Extract the (X, Y) coordinate from the center of the cell holding the provided text.  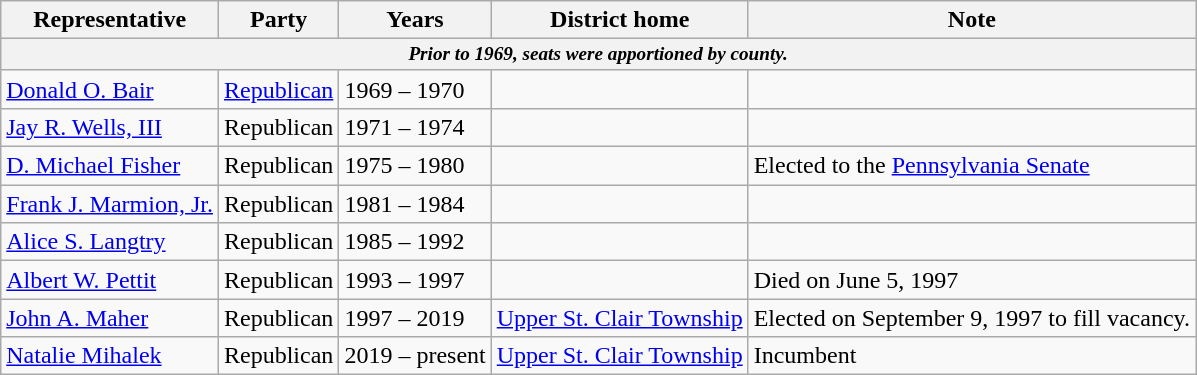
Donald O. Bair (110, 89)
1997 – 2019 (415, 318)
Note (972, 20)
2019 – present (415, 356)
1969 – 1970 (415, 89)
D. Michael Fisher (110, 166)
Elected to the Pennsylvania Senate (972, 166)
Representative (110, 20)
Died on June 5, 1997 (972, 280)
Prior to 1969, seats were apportioned by county. (598, 55)
1985 – 1992 (415, 242)
District home (620, 20)
1981 – 1984 (415, 204)
1993 – 1997 (415, 280)
Years (415, 20)
Elected on September 9, 1997 to fill vacancy. (972, 318)
Frank J. Marmion, Jr. (110, 204)
Party (278, 20)
Natalie Mihalek (110, 356)
John A. Maher (110, 318)
Alice S. Langtry (110, 242)
Jay R. Wells, III (110, 128)
1975 – 1980 (415, 166)
Incumbent (972, 356)
1971 – 1974 (415, 128)
Albert W. Pettit (110, 280)
